Detect which cell encompasses the target text, then output its [X, Y] center coordinate. 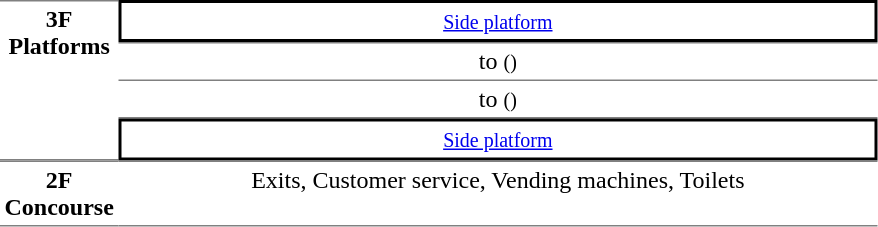
3FPlatforms [59, 80]
Exits, Customer service, Vending machines, Toilets [498, 193]
2FConcourse [59, 193]
